Search for the cell housing the specified text and yield its (x, y) center coordinate. 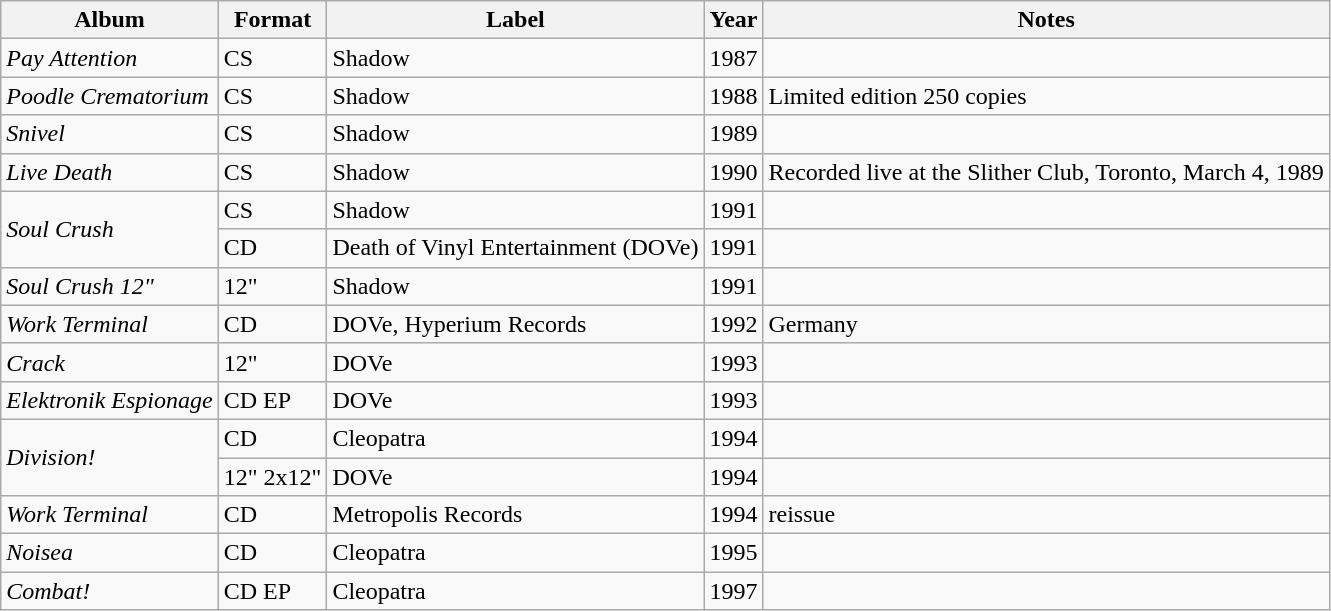
1997 (734, 591)
Limited edition 250 copies (1046, 96)
Noisea (110, 553)
1987 (734, 58)
1990 (734, 172)
12" 2x12" (272, 477)
DOVe, Hyperium Records (516, 324)
Recorded live at the Slither Club, Toronto, March 4, 1989 (1046, 172)
Combat! (110, 591)
Pay Attention (110, 58)
Division! (110, 457)
Death of Vinyl Entertainment (DOVe) (516, 248)
Snivel (110, 134)
Metropolis Records (516, 515)
Poodle Crematorium (110, 96)
1992 (734, 324)
Soul Crush 12" (110, 286)
1995 (734, 553)
Germany (1046, 324)
Soul Crush (110, 229)
1988 (734, 96)
1989 (734, 134)
reissue (1046, 515)
Album (110, 20)
Label (516, 20)
Elektronik Espionage (110, 400)
Year (734, 20)
Crack (110, 362)
Notes (1046, 20)
Format (272, 20)
Live Death (110, 172)
